Output the (x, y) coordinate of the center of the cell containing the given text.  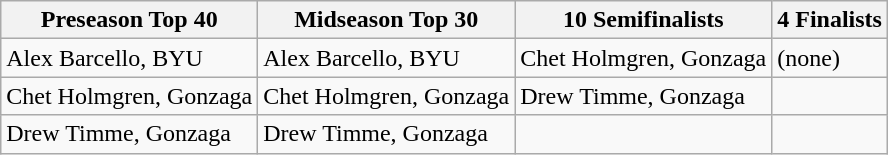
4 Finalists (830, 20)
(none) (830, 58)
Preseason Top 40 (130, 20)
Midseason Top 30 (386, 20)
10 Semifinalists (644, 20)
